Scan for the cell matching the given text and deliver its [X, Y] coordinate at center. 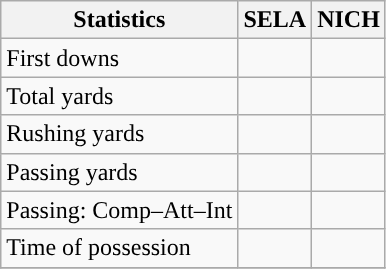
Rushing yards [120, 134]
Passing yards [120, 172]
SELA [275, 20]
First downs [120, 58]
Total yards [120, 96]
Statistics [120, 20]
Passing: Comp–Att–Int [120, 210]
Time of possession [120, 248]
NICH [349, 20]
